Determine the (X, Y) coordinate at the center of the cell enclosing the given text.  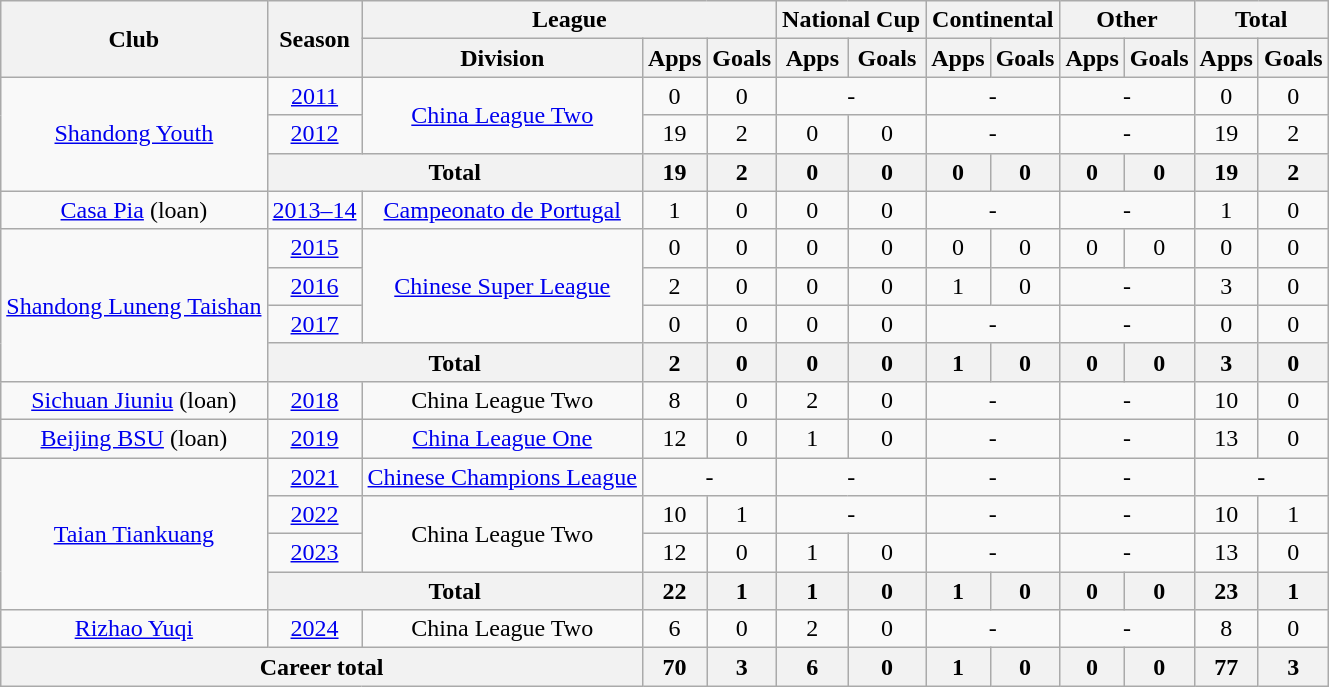
Club (134, 39)
2018 (314, 400)
Career total (322, 667)
2013–14 (314, 210)
Rizhao Yuqi (134, 629)
Continental (993, 20)
77 (1226, 667)
Other (1127, 20)
2022 (314, 515)
Taian Tiankuang (134, 534)
Beijing BSU (loan) (134, 438)
2011 (314, 96)
Campeonato de Portugal (502, 210)
Chinese Super League (502, 286)
2012 (314, 134)
23 (1226, 591)
Shandong Luneng Taishan (134, 305)
2019 (314, 438)
70 (674, 667)
National Cup (852, 20)
22 (674, 591)
2024 (314, 629)
2015 (314, 248)
2023 (314, 553)
2016 (314, 286)
2017 (314, 324)
2021 (314, 477)
League (570, 20)
Shandong Youth (134, 134)
Division (502, 58)
Chinese Champions League (502, 477)
Casa Pia (loan) (134, 210)
Sichuan Jiuniu (loan) (134, 400)
Season (314, 39)
China League One (502, 438)
